Find where the given text appears and provide that cell's center as (X, Y) coordinate. 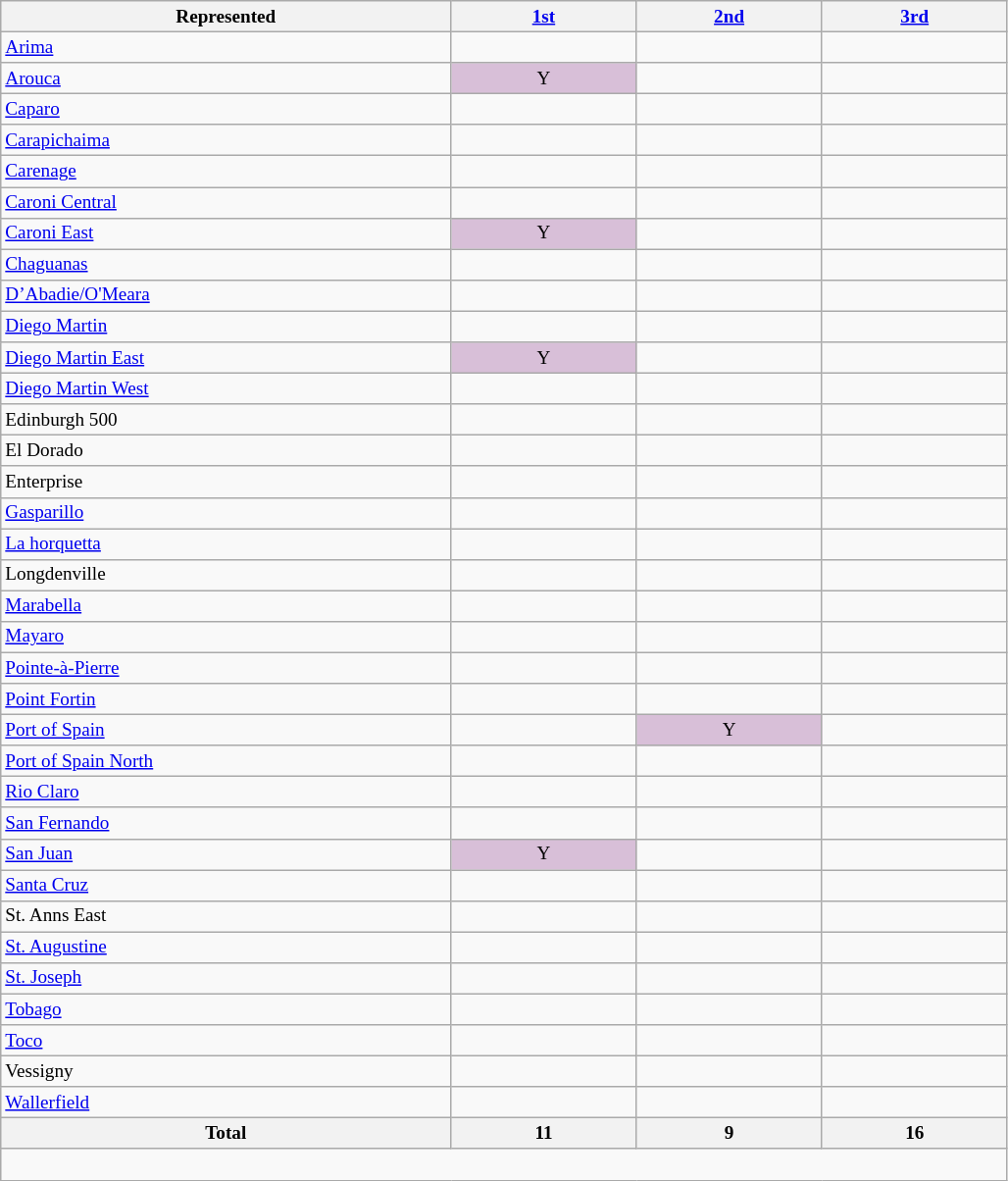
Enterprise (226, 482)
D’Abadie/O'Meara (226, 295)
Diego Martin (226, 327)
Represented (226, 17)
Point Fortin (226, 699)
San Fernando (226, 823)
1st (543, 17)
Total (226, 1134)
St. Augustine (226, 948)
Caroni Central (226, 202)
El Dorado (226, 451)
Tobago (226, 1009)
16 (914, 1134)
La horquetta (226, 543)
Marabella (226, 606)
Chaguanas (226, 265)
Rio Claro (226, 793)
Caparo (226, 109)
Arouca (226, 78)
Pointe-à-Pierre (226, 668)
Diego Martin West (226, 388)
2nd (730, 17)
3rd (914, 17)
San Juan (226, 854)
Toco (226, 1041)
Carapichaima (226, 140)
Diego Martin East (226, 358)
9 (730, 1134)
Arima (226, 47)
Wallerfield (226, 1103)
Mayaro (226, 637)
Carenage (226, 172)
St. Joseph (226, 978)
Caroni East (226, 233)
11 (543, 1134)
Port of Spain (226, 730)
Santa Cruz (226, 885)
Edinburgh 500 (226, 420)
Longdenville (226, 575)
Port of Spain North (226, 761)
Vessigny (226, 1071)
St. Anns East (226, 916)
Gasparillo (226, 513)
